Return the (x, y) coordinate for the center point of the cell that contains the specified text.  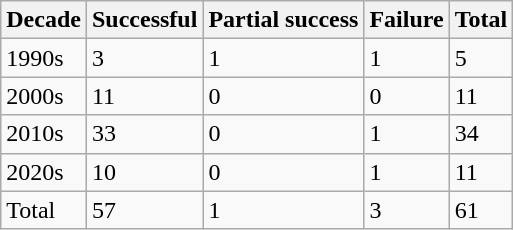
Failure (406, 20)
33 (144, 134)
5 (481, 58)
34 (481, 134)
2000s (44, 96)
Partial success (284, 20)
61 (481, 210)
2020s (44, 172)
57 (144, 210)
10 (144, 172)
2010s (44, 134)
1990s (44, 58)
Decade (44, 20)
Successful (144, 20)
